Pinpoint the cell where the given text exists, returning its [x, y] midpoint coordinate. 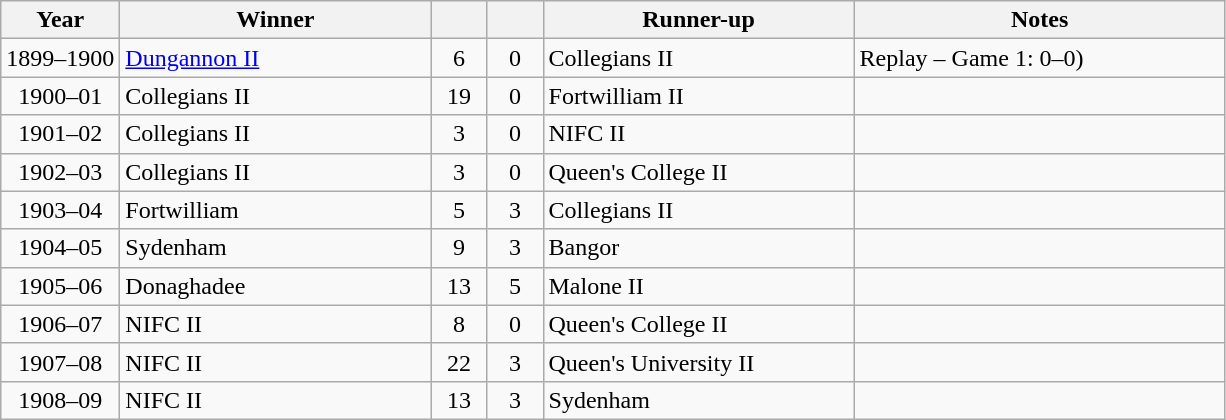
1902–03 [60, 172]
19 [459, 96]
1901–02 [60, 134]
Dungannon II [276, 58]
Queen's University II [698, 362]
Replay – Game 1: 0–0) [1040, 58]
1907–08 [60, 362]
Notes [1040, 20]
22 [459, 362]
Malone II [698, 286]
1908–09 [60, 400]
Winner [276, 20]
1899–1900 [60, 58]
1906–07 [60, 324]
Bangor [698, 248]
1903–04 [60, 210]
6 [459, 58]
9 [459, 248]
Donaghadee [276, 286]
Year [60, 20]
1900–01 [60, 96]
Runner-up [698, 20]
Fortwilliam [276, 210]
8 [459, 324]
1905–06 [60, 286]
Fortwilliam II [698, 96]
1904–05 [60, 248]
